For the text-containing cell, return its midpoint in (X, Y) coordinate format. 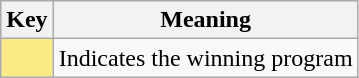
Meaning (206, 20)
Indicates the winning program (206, 58)
Key (27, 20)
